For the text-containing cell, return its midpoint in (X, Y) coordinate format. 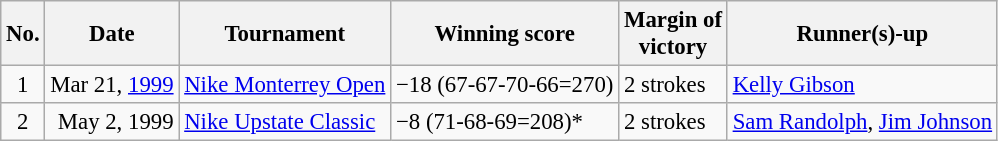
No. (23, 34)
Runner(s)-up (862, 34)
May 2, 1999 (112, 122)
−8 (71-68-69=208)* (505, 122)
Kelly Gibson (862, 85)
2 (23, 122)
Nike Upstate Classic (285, 122)
Winning score (505, 34)
1 (23, 85)
Sam Randolph, Jim Johnson (862, 122)
Nike Monterrey Open (285, 85)
Date (112, 34)
Mar 21, 1999 (112, 85)
Tournament (285, 34)
Margin ofvictory (674, 34)
−18 (67-67-70-66=270) (505, 85)
